Output the [X, Y] coordinate of the center of the cell containing the given text.  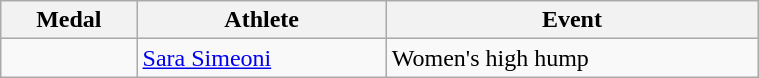
Medal [69, 20]
Athlete [262, 20]
Sara Simeoni [262, 58]
Event [572, 20]
Women's high hump [572, 58]
